Capture the cell that displays the provided text and extract its (x, y) central coordinate. 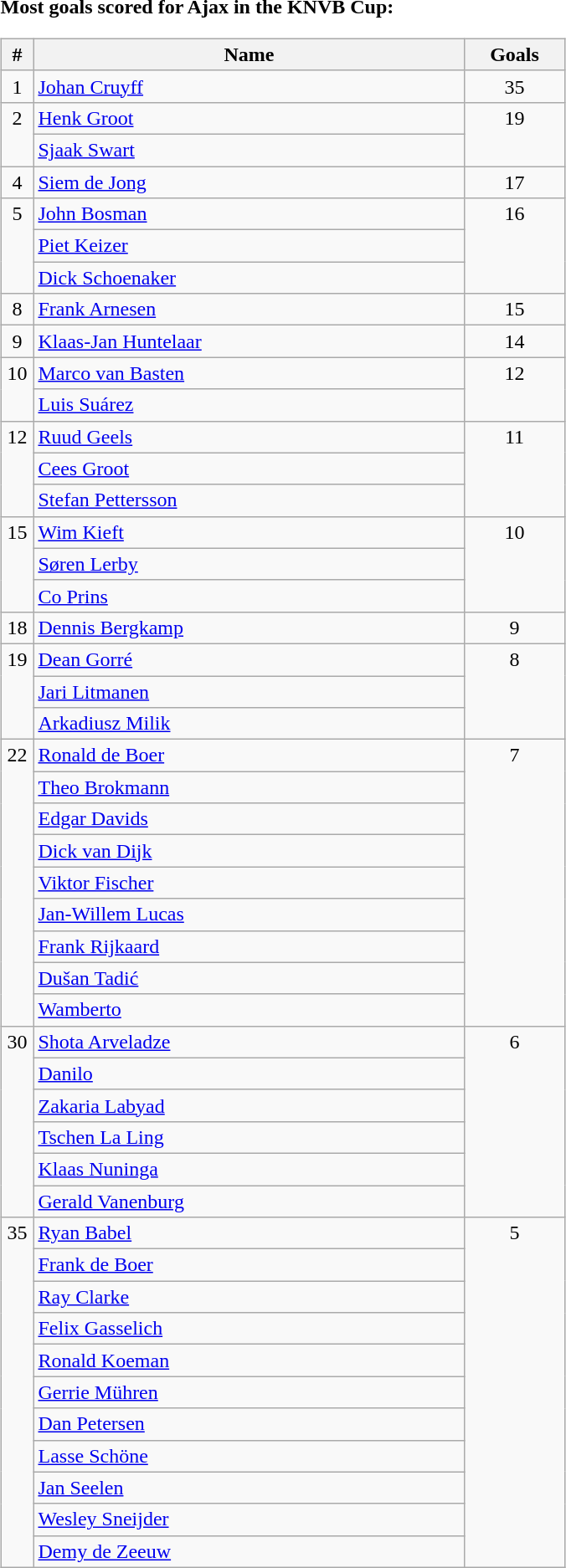
Ruud Geels (250, 437)
Tschen La Ling (250, 1137)
Klaas-Jan Huntelaar (250, 341)
Dušan Tadić (250, 978)
11 (514, 469)
Wamberto (250, 1010)
Sjaak Swart (250, 150)
Shota Arveladze (250, 1042)
Gerald Vanenburg (250, 1201)
7 (514, 884)
Frank de Boer (250, 1265)
18 (17, 628)
2 (17, 134)
Piet Keizer (250, 246)
Siem de Jong (250, 182)
Stefan Pettersson (250, 500)
Jan Seelen (250, 1488)
4 (17, 182)
16 (514, 246)
14 (514, 341)
22 (17, 884)
Dick Schoenaker (250, 278)
Dennis Bergkamp (250, 628)
John Bosman (250, 214)
Wim Kieft (250, 532)
# (17, 54)
Dan Petersen (250, 1424)
Ronald de Boer (250, 756)
17 (514, 182)
Dean Gorré (250, 659)
Frank Arnesen (250, 310)
Felix Gasselich (250, 1329)
Klaas Nuninga (250, 1169)
Henk Groot (250, 118)
Jari Litmanen (250, 692)
Ryan Babel (250, 1233)
Johan Cruyff (250, 86)
Goals (514, 54)
1 (17, 86)
Søren Lerby (250, 564)
Frank Rijkaard (250, 946)
Cees Groot (250, 469)
Zakaria Labyad (250, 1105)
Arkadiusz Milik (250, 724)
Danilo (250, 1074)
30 (17, 1121)
Ray Clarke (250, 1297)
Edgar Davids (250, 819)
Marco van Basten (250, 373)
Demy de Zeeuw (250, 1551)
Name (250, 54)
Lasse Schöne (250, 1456)
Viktor Fischer (250, 883)
Gerrie Mühren (250, 1392)
Co Prins (250, 596)
Theo Brokmann (250, 787)
Wesley Sneijder (250, 1519)
Jan-Willem Lucas (250, 915)
Ronald Koeman (250, 1360)
Dick van Dijk (250, 851)
6 (514, 1121)
Luis Suárez (250, 405)
